Scan for the cell matching the given text and deliver its (X, Y) coordinate at center. 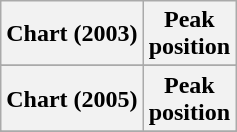
Chart (2003) (72, 34)
Chart (2005) (72, 98)
